Return (X, Y) of the center of cell containing provided text 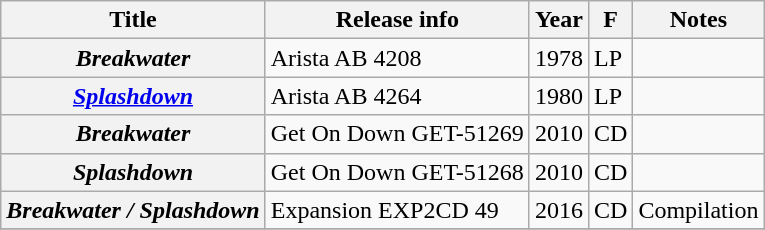
Get On Down GET-51269 (397, 134)
Get On Down GET-51268 (397, 172)
Release info (397, 20)
F (610, 20)
1980 (558, 96)
Arista AB 4208 (397, 58)
1978 (558, 58)
Year (558, 20)
Breakwater / Splashdown (133, 210)
Arista AB 4264 (397, 96)
Notes (698, 20)
Expansion EXP2CD 49 (397, 210)
Compilation (698, 210)
Title (133, 20)
2016 (558, 210)
